Locate the cell with the specified text and output its [x, y] center coordinate. 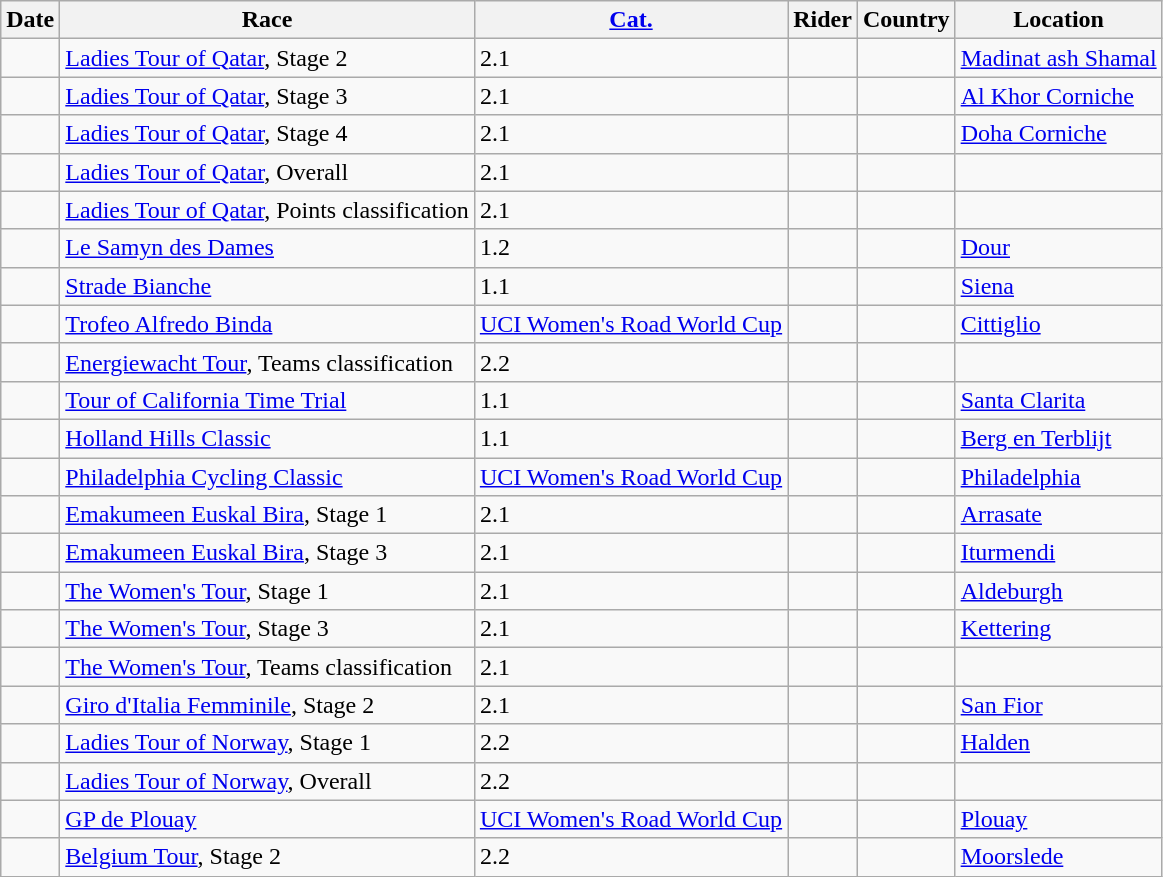
Emakumeen Euskal Bira, Stage 3 [268, 553]
Kettering [1058, 629]
Ladies Tour of Qatar, Overall [268, 172]
The Women's Tour, Stage 3 [268, 629]
Philadelphia [1058, 477]
Ladies Tour of Qatar, Stage 3 [268, 96]
Holland Hills Classic [268, 438]
Ladies Tour of Qatar, Stage 2 [268, 58]
Tour of California Time Trial [268, 400]
The Women's Tour, Stage 1 [268, 591]
Location [1058, 20]
Philadelphia Cycling Classic [268, 477]
Date [30, 20]
Energiewacht Tour, Teams classification [268, 362]
Iturmendi [1058, 553]
Ladies Tour of Norway, Overall [268, 781]
Dour [1058, 248]
Cat. [630, 20]
Moorslede [1058, 857]
Arrasate [1058, 515]
Le Samyn des Dames [268, 248]
Cittiglio [1058, 324]
Plouay [1058, 819]
Doha Corniche [1058, 134]
Siena [1058, 286]
Country [906, 20]
GP de Plouay [268, 819]
Emakumeen Euskal Bira, Stage 1 [268, 515]
Halden [1058, 743]
Strade Bianche [268, 286]
San Fior [1058, 705]
Ladies Tour of Qatar, Points classification [268, 210]
Santa Clarita [1058, 400]
The Women's Tour, Teams classification [268, 667]
Ladies Tour of Qatar, Stage 4 [268, 134]
Al Khor Corniche [1058, 96]
Trofeo Alfredo Binda [268, 324]
Berg en Terblijt [1058, 438]
Rider [823, 20]
Ladies Tour of Norway, Stage 1 [268, 743]
Aldeburgh [1058, 591]
Giro d'Italia Femminile, Stage 2 [268, 705]
1.2 [630, 248]
Race [268, 20]
Belgium Tour, Stage 2 [268, 857]
Madinat ash Shamal [1058, 58]
